Locate the cell with the specified text and output its (x, y) center coordinate. 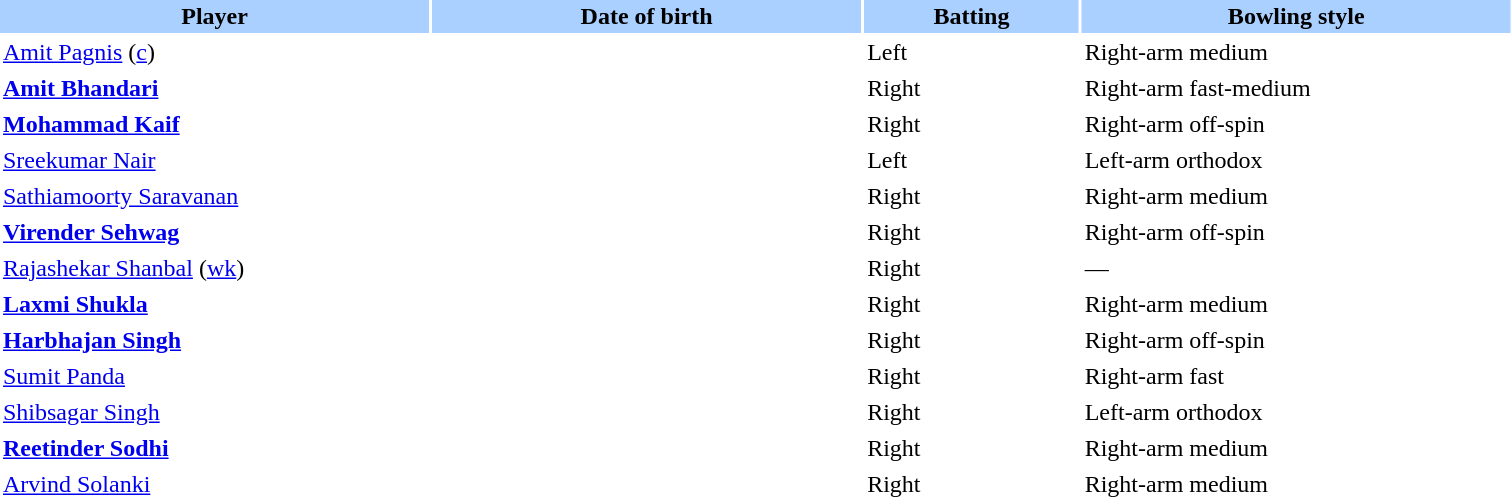
Reetinder Sodhi (214, 448)
— (1296, 268)
Harbhajan Singh (214, 340)
Date of birth (646, 16)
Right-arm fast (1296, 376)
Rajashekar Shanbal (wk) (214, 268)
Player (214, 16)
Mohammad Kaif (214, 124)
Sathiamoorty Saravanan (214, 196)
Amit Pagnis (c) (214, 52)
Sreekumar Nair (214, 160)
Sumit Panda (214, 376)
Amit Bhandari (214, 88)
Batting (972, 16)
Virender Sehwag (214, 232)
Laxmi Shukla (214, 304)
Right-arm fast-medium (1296, 88)
Bowling style (1296, 16)
Shibsagar Singh (214, 412)
